Search for the cell housing the specified text and yield its [X, Y] center coordinate. 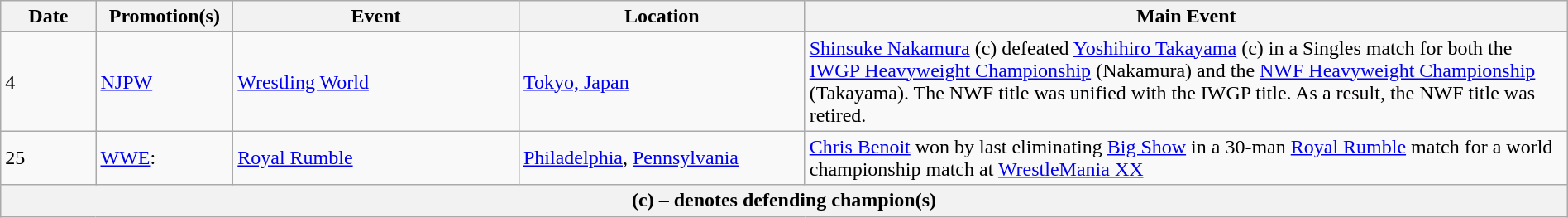
Date [48, 17]
Wrestling World [376, 81]
(c) – denotes defending champion(s) [784, 201]
4 [48, 81]
Royal Rumble [376, 157]
25 [48, 157]
Location [662, 17]
NJPW [165, 81]
Promotion(s) [165, 17]
WWE: [165, 157]
Tokyo, Japan [662, 81]
Main Event [1186, 17]
Philadelphia, Pennsylvania [662, 157]
Event [376, 17]
Chris Benoit won by last eliminating Big Show in a 30-man Royal Rumble match for a world championship match at WrestleMania XX [1186, 157]
